Find where the given text appears and provide that cell's center as (x, y) coordinate. 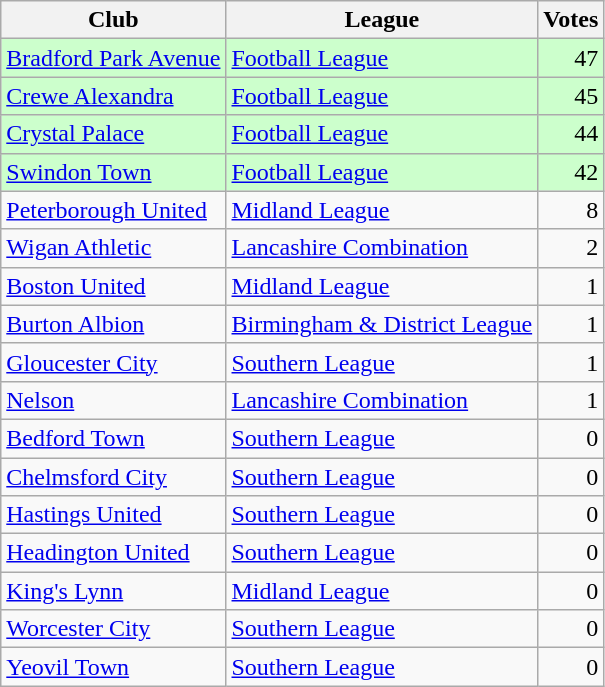
45 (571, 96)
Gloucester City (114, 362)
Birmingham & District League (382, 324)
Boston United (114, 286)
8 (571, 210)
Chelmsford City (114, 477)
Yeovil Town (114, 667)
Bedford Town (114, 438)
2 (571, 248)
Nelson (114, 400)
47 (571, 58)
Votes (571, 20)
Crystal Palace (114, 134)
Hastings United (114, 515)
44 (571, 134)
Wigan Athletic (114, 248)
Bradford Park Avenue (114, 58)
Swindon Town (114, 172)
Crewe Alexandra (114, 96)
42 (571, 172)
Headington United (114, 553)
Club (114, 20)
Burton Albion (114, 324)
King's Lynn (114, 591)
Worcester City (114, 629)
Peterborough United (114, 210)
League (382, 20)
